From the cell containing the given text, extract its center point as [X, Y] coordinate. 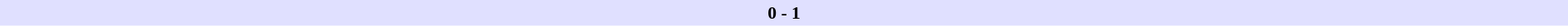
0 - 1 [784, 13]
